Extract the (x, y) coordinate from the center of the cell holding the provided text.  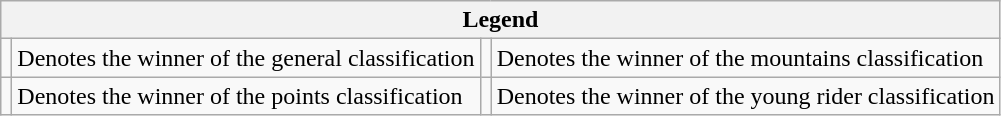
Legend (500, 20)
Denotes the winner of the young rider classification (746, 96)
Denotes the winner of the mountains classification (746, 58)
Denotes the winner of the general classification (246, 58)
Denotes the winner of the points classification (246, 96)
